From the cell containing the given text, extract its center point as [X, Y] coordinate. 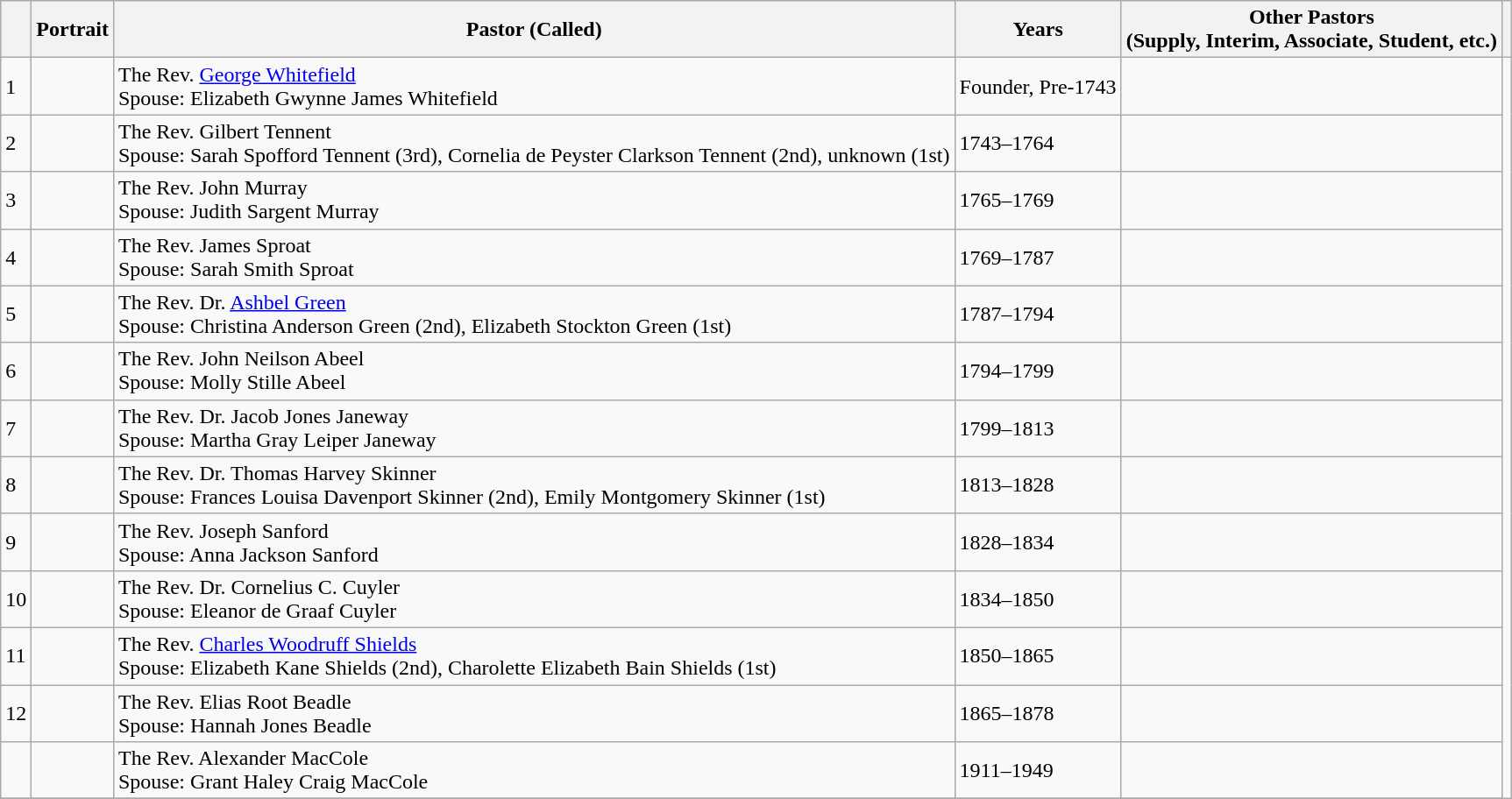
The Rev. Charles Woodruff ShieldsSpouse: Elizabeth Kane Shields (2nd), Charolette Elizabeth Bain Shields (1st) [534, 655]
1850–1865 [1038, 655]
1769–1787 [1038, 258]
The Rev. Dr. Thomas Harvey SkinnerSpouse: Frances Louisa Davenport Skinner (2nd), Emily Montgomery Skinner (1st) [534, 485]
2 [16, 144]
12 [16, 713]
Years [1038, 30]
1828–1834 [1038, 541]
The Rev. Gilbert TennentSpouse: Sarah Spofford Tennent (3rd), Cornelia de Peyster Clarkson Tennent (2nd), unknown (1st) [534, 144]
1799–1813 [1038, 428]
4 [16, 258]
The Rev. Alexander MacColeSpouse: Grant Haley Craig MacCole [534, 771]
The Rev. Dr. Ashbel GreenSpouse: Christina Anderson Green (2nd), Elizabeth Stockton Green (1st) [534, 314]
Founder, Pre-1743 [1038, 86]
1 [16, 86]
The Rev. Dr. Cornelius C. CuylerSpouse: Eleanor de Graaf Cuyler [534, 599]
The Rev. John MurraySpouse: Judith Sargent Murray [534, 200]
3 [16, 200]
7 [16, 428]
1794–1799 [1038, 371]
Pastor (Called) [534, 30]
1787–1794 [1038, 314]
5 [16, 314]
1765–1769 [1038, 200]
6 [16, 371]
10 [16, 599]
Other Pastors(Supply, Interim, Associate, Student, etc.) [1311, 30]
1865–1878 [1038, 713]
1743–1764 [1038, 144]
The Rev. James SproatSpouse: Sarah Smith Sproat [534, 258]
9 [16, 541]
The Rev. George WhitefieldSpouse: Elizabeth Gwynne James Whitefield [534, 86]
8 [16, 485]
The Rev. Joseph SanfordSpouse: Anna Jackson Sanford [534, 541]
The Rev. John Neilson AbeelSpouse: Molly Stille Abeel [534, 371]
The Rev. Elias Root BeadleSpouse: Hannah Jones Beadle [534, 713]
11 [16, 655]
1834–1850 [1038, 599]
Portrait [73, 30]
The Rev. Dr. Jacob Jones JanewaySpouse: Martha Gray Leiper Janeway [534, 428]
1911–1949 [1038, 771]
1813–1828 [1038, 485]
